Extract the (x, y) coordinate from the center of the cell holding the provided text.  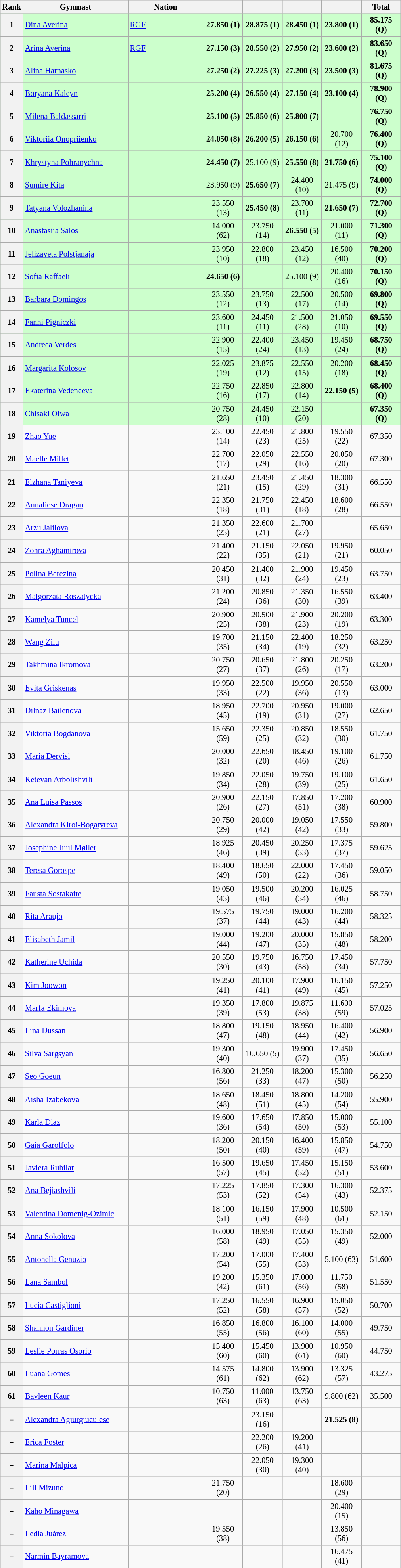
15.400 (60) (223, 1351)
76.400 (Q) (381, 139)
20.100 (41) (263, 985)
13.900 (61) (302, 1351)
22.350 (18) (223, 505)
22.000 (22) (302, 871)
26.200 (5) (263, 139)
14.000 (62) (223, 231)
17.900 (48) (302, 1214)
23.750 (14) (263, 231)
57 (12, 1305)
23.100 (14) (223, 437)
24.450 (7) (223, 162)
12 (12, 276)
16.500 (57) (223, 1168)
22 (12, 505)
23.550 (12) (223, 299)
18.950 (44) (302, 1031)
54 (12, 1237)
53 (12, 1214)
17.450 (34) (342, 962)
25.800 (7) (302, 117)
17.450 (52) (302, 1168)
22.400 (24) (263, 345)
20.850 (32) (302, 733)
17.000 (55) (263, 1259)
59.625 (381, 848)
Alina Harnasko (75, 71)
17.225 (53) (223, 1191)
83.650 (Q) (381, 48)
21.900 (24) (302, 574)
3 (12, 71)
22.450 (18) (302, 505)
26 (12, 596)
71.300 (Q) (381, 231)
20.900 (26) (223, 802)
Chisaki Oiwa (75, 414)
20.200 (19) (342, 619)
19.350 (39) (223, 1008)
20.500 (14) (342, 299)
23.600 (2) (342, 48)
19.600 (36) (223, 1122)
24.450 (10) (263, 414)
78.900 (Q) (381, 94)
23.500 (3) (342, 71)
15.850 (48) (342, 939)
13.850 (56) (342, 1534)
19.700 (35) (223, 642)
21.475 (9) (342, 185)
Katherine Uchida (75, 962)
51.550 (381, 1282)
Viktoria Bogdanova (75, 733)
53.600 (381, 1168)
Sofia Raffaeli (75, 276)
19.450 (23) (342, 574)
Wang Zilu (75, 642)
6 (12, 139)
19.900 (37) (302, 1054)
67.350 (Q) (381, 414)
19.100 (26) (342, 756)
21.650 (21) (223, 482)
69.550 (Q) (381, 322)
22.400 (19) (302, 642)
Marfa Ekimova (75, 1008)
17.300 (54) (302, 1191)
13.900 (62) (302, 1374)
18.800 (47) (223, 1031)
16.200 (44) (342, 917)
Rank (12, 7)
Viktoriia Onopriienko (75, 139)
17.200 (38) (342, 802)
17 (12, 391)
59 (12, 1351)
20.950 (31) (302, 711)
22.900 (15) (223, 345)
58.200 (381, 939)
22.700 (19) (263, 711)
24.400 (10) (302, 185)
22.650 (20) (263, 756)
23.950 (10) (223, 254)
19.500 (46) (263, 894)
67.300 (381, 459)
22.550 (16) (302, 459)
21.750 (31) (263, 505)
24 (12, 551)
63.200 (381, 665)
14.575 (61) (223, 1374)
19.650 (45) (263, 1168)
63.250 (381, 642)
52 (12, 1191)
Seo Goeun (75, 1076)
52.375 (381, 1191)
21.700 (27) (302, 528)
30 (12, 688)
17.050 (55) (302, 1237)
9 (12, 208)
Lucia Castiglioni (75, 1305)
19.050 (43) (223, 894)
20.900 (25) (223, 619)
16.550 (58) (263, 1305)
35.500 (381, 1396)
1 (12, 25)
43 (12, 985)
35 (12, 802)
16.100 (60) (302, 1328)
19.000 (44) (223, 939)
27.950 (2) (302, 48)
70.150 (Q) (381, 276)
21.000 (11) (342, 231)
18.450 (51) (263, 1099)
22.150 (27) (263, 802)
Silva Sargsyan (75, 1054)
20.450 (31) (223, 574)
60 (12, 1374)
23.875 (12) (263, 368)
49.750 (381, 1328)
15.850 (47) (342, 1145)
27.250 (2) (223, 71)
51.600 (381, 1259)
10.750 (63) (223, 1396)
16.650 (5) (263, 1054)
20.000 (32) (223, 756)
17.200 (54) (223, 1259)
17.550 (33) (342, 825)
58.325 (381, 917)
26.550 (4) (263, 94)
33 (12, 756)
Arina Averina (75, 48)
24.650 (6) (223, 276)
63.000 (381, 688)
Elisabeth Jamil (75, 939)
20.000 (35) (302, 939)
Total (381, 7)
22.800 (18) (263, 254)
70.200 (Q) (381, 254)
27 (12, 619)
15.350 (49) (342, 1237)
23 (12, 528)
Ketevan Arbolishvili (75, 779)
Boryana Kaleyn (75, 94)
Zohra Aghamirova (75, 551)
Kamelya Tuncel (75, 619)
42 (12, 962)
57.250 (381, 985)
68.400 (Q) (381, 391)
25.850 (6) (263, 117)
Karla Diaz (75, 1122)
16.400 (42) (342, 1031)
50.700 (381, 1305)
11.750 (58) (342, 1282)
20 (12, 459)
13.325 (57) (342, 1374)
21.525 (8) (342, 1419)
38 (12, 871)
15.050 (52) (342, 1305)
20.150 (40) (263, 1145)
21.500 (28) (302, 322)
Anastasiia Salos (75, 231)
19.100 (25) (342, 779)
Barbara Domingos (75, 299)
10.500 (61) (342, 1214)
Malgorzata Roszatycka (75, 596)
22.800 (14) (302, 391)
19.200 (41) (302, 1442)
27.150 (4) (302, 94)
16.150 (45) (342, 985)
23.550 (13) (223, 208)
17.850 (52) (263, 1191)
22.600 (21) (263, 528)
Annaliese Dragan (75, 505)
16.500 (40) (342, 254)
23.450 (12) (302, 254)
Alexandra Kiroi-Bogatyreva (75, 825)
58.750 (381, 894)
44.750 (381, 1351)
22.500 (22) (263, 688)
18.200 (50) (223, 1145)
68.450 (Q) (381, 368)
16.550 (39) (342, 596)
Ledia Juárez (75, 1534)
17.650 (54) (263, 1122)
17.800 (53) (263, 1008)
19.000 (27) (342, 711)
20.550 (30) (223, 962)
17.000 (56) (302, 1282)
20.400 (16) (342, 276)
9.800 (62) (342, 1396)
19.000 (43) (302, 917)
16.750 (58) (302, 962)
18.600 (29) (342, 1488)
48 (12, 1099)
68.750 (Q) (381, 345)
19.575 (37) (223, 917)
20.700 (12) (342, 139)
21.750 (6) (342, 162)
15.000 (53) (342, 1122)
20.250 (33) (302, 848)
63.400 (381, 596)
21.350 (30) (302, 596)
23.700 (11) (302, 208)
14 (12, 322)
19.150 (48) (263, 1031)
52.150 (381, 1214)
Kim Joowon (75, 985)
17.850 (50) (302, 1122)
Dilnaz Bailenova (75, 711)
22.550 (15) (302, 368)
20.450 (39) (263, 848)
27.150 (3) (223, 48)
21.800 (25) (302, 437)
21 (12, 482)
63.300 (381, 619)
21.200 (24) (223, 596)
2 (12, 48)
Kaho Minagawa (75, 1511)
17.450 (35) (342, 1054)
69.800 (Q) (381, 299)
55 (12, 1259)
20.750 (28) (223, 414)
22.200 (26) (263, 1442)
Arzu Jalilova (75, 528)
61.650 (381, 779)
23.600 (11) (223, 322)
22.500 (17) (302, 299)
21.750 (20) (223, 1488)
Alexandra Agiurgiuculese (75, 1419)
11 (12, 254)
Ekaterina Vedeneeva (75, 391)
85.175 (Q) (381, 25)
Gaia Garoffolo (75, 1145)
21.450 (29) (302, 482)
34 (12, 779)
61 (12, 1396)
55.100 (381, 1122)
19.950 (21) (342, 551)
72.700 (Q) (381, 208)
46 (12, 1054)
36 (12, 825)
24.450 (11) (263, 322)
16.025 (46) (342, 894)
23.450 (13) (302, 345)
20.850 (36) (263, 596)
23.800 (1) (342, 25)
23.150 (16) (263, 1419)
41 (12, 939)
37 (12, 848)
Leslie Porras Osorio (75, 1351)
19.550 (22) (342, 437)
15.300 (50) (342, 1076)
16.900 (57) (302, 1305)
17.450 (36) (342, 871)
20.650 (37) (263, 665)
21.150 (34) (263, 642)
57.750 (381, 962)
22.025 (19) (223, 368)
Jelizaveta Polstjanaja (75, 254)
11.000 (63) (263, 1396)
55.900 (381, 1099)
24.050 (8) (223, 139)
19.750 (44) (263, 917)
25.100 (5) (223, 117)
20.750 (27) (223, 665)
59.050 (381, 871)
21.250 (33) (263, 1076)
19.750 (43) (263, 962)
15.150 (51) (342, 1168)
Khrystyna Pohranychna (75, 162)
28 (12, 642)
21.150 (35) (263, 551)
25.450 (8) (263, 208)
10.950 (60) (342, 1351)
Fanni Pigniczki (75, 322)
28.450 (1) (302, 25)
54.750 (381, 1145)
18.400 (49) (223, 871)
74.000 (Q) (381, 185)
76.750 (Q) (381, 117)
18.450 (46) (302, 756)
19.550 (38) (223, 1534)
5.100 (63) (342, 1259)
15.350 (61) (263, 1282)
14.800 (62) (263, 1374)
5 (12, 117)
22.850 (17) (263, 391)
16.150 (59) (263, 1214)
18.250 (32) (342, 642)
39 (12, 894)
22.050 (28) (263, 779)
65.650 (381, 528)
18.650 (48) (223, 1099)
56.900 (381, 1031)
26.150 (6) (302, 139)
81.675 (Q) (381, 71)
23.950 (9) (223, 185)
63.750 (381, 574)
Erica Foster (75, 1442)
20.750 (29) (223, 825)
Lina Dussan (75, 1031)
22.050 (21) (302, 551)
Elzhana Taniyeva (75, 482)
16 (12, 368)
Lili Mizuno (75, 1488)
18.650 (50) (263, 871)
Sumire Kita (75, 185)
18 (12, 414)
49 (12, 1122)
Anna Sokolova (75, 1237)
60.900 (381, 802)
Narmin Bayramova (75, 1557)
15.450 (60) (263, 1351)
22.050 (30) (263, 1465)
22.150 (5) (342, 391)
Dina Averina (75, 25)
26.550 (5) (302, 231)
21.400 (22) (223, 551)
15 (12, 345)
25.550 (8) (302, 162)
18.925 (46) (223, 848)
17.850 (51) (302, 802)
17.900 (49) (302, 985)
Josephine Juul Møller (75, 848)
20.200 (34) (302, 894)
21.050 (10) (342, 322)
25 (12, 574)
18.550 (30) (342, 733)
22.450 (23) (263, 437)
19 (12, 437)
Ana Luisa Passos (75, 802)
Aisha Izabekova (75, 1099)
Ana Bejiashvili (75, 1191)
Javiera Rubilar (75, 1168)
Nation (166, 7)
56 (12, 1282)
8 (12, 185)
19.750 (39) (302, 779)
29 (12, 665)
20.500 (38) (263, 619)
59.800 (381, 825)
Milena Baldassarri (75, 117)
21.900 (23) (302, 619)
19.450 (24) (342, 345)
Fausta Sostakaite (75, 894)
16.850 (55) (223, 1328)
18.950 (49) (263, 1237)
13.750 (63) (302, 1396)
Maria Dervisi (75, 756)
25.650 (7) (263, 185)
16.000 (58) (223, 1237)
22.750 (16) (223, 391)
45 (12, 1031)
Maelle Millet (75, 459)
18.100 (51) (223, 1214)
21.650 (7) (342, 208)
20.200 (18) (342, 368)
18.950 (45) (223, 711)
28.875 (1) (263, 25)
17.375 (37) (342, 848)
25.200 (4) (223, 94)
14.000 (55) (342, 1328)
17.250 (52) (223, 1305)
23.450 (15) (263, 482)
Takhmina Ikromova (75, 665)
7 (12, 162)
58 (12, 1328)
Lana Sambol (75, 1282)
20.000 (42) (263, 825)
23.750 (13) (263, 299)
47 (12, 1076)
19.950 (33) (223, 688)
62.650 (381, 711)
19.200 (47) (263, 939)
Valentina Domenig-Ozimic (75, 1214)
Gymnast (75, 7)
Antonella Genuzio (75, 1259)
21.400 (32) (263, 574)
Teresa Gorospe (75, 871)
19.250 (41) (223, 985)
Evita Griskenas (75, 688)
21.800 (26) (302, 665)
67.350 (381, 437)
18.300 (31) (342, 482)
20.400 (15) (342, 1511)
19.875 (38) (302, 1008)
20.050 (20) (342, 459)
50 (12, 1145)
16.300 (43) (342, 1191)
Luana Gomes (75, 1374)
18.200 (47) (302, 1076)
52.000 (381, 1237)
22.050 (29) (263, 459)
20.250 (17) (342, 665)
19.050 (42) (302, 825)
17.400 (53) (302, 1259)
27.200 (3) (302, 71)
16.400 (59) (302, 1145)
10 (12, 231)
27.850 (1) (223, 25)
Tatyana Volozhanina (75, 208)
19.200 (42) (223, 1282)
22.700 (17) (223, 459)
32 (12, 733)
22.350 (25) (263, 733)
Polina Berezina (75, 574)
27.225 (3) (263, 71)
Bavleen Kaur (75, 1396)
31 (12, 711)
18.800 (45) (302, 1099)
56.250 (381, 1076)
20.550 (13) (342, 688)
Zhao Yue (75, 437)
44 (12, 1008)
23.100 (4) (342, 94)
13 (12, 299)
75.100 (Q) (381, 162)
21.350 (23) (223, 528)
Margarita Kolosov (75, 368)
18.600 (28) (342, 505)
56.650 (381, 1054)
51 (12, 1168)
19.850 (34) (223, 779)
19.950 (36) (302, 688)
16.475 (41) (342, 1557)
Shannon Gardiner (75, 1328)
14.200 (54) (342, 1099)
40 (12, 917)
Marina Malpica (75, 1465)
43.275 (381, 1374)
28.550 (2) (263, 48)
4 (12, 94)
60.050 (381, 551)
22.150 (20) (302, 414)
Andreea Verdes (75, 345)
Rita Araujo (75, 917)
15.650 (59) (223, 733)
57.025 (381, 1008)
11.600 (59) (342, 1008)
